Determine the [X, Y] coordinate at the center of the cell enclosing the given text.  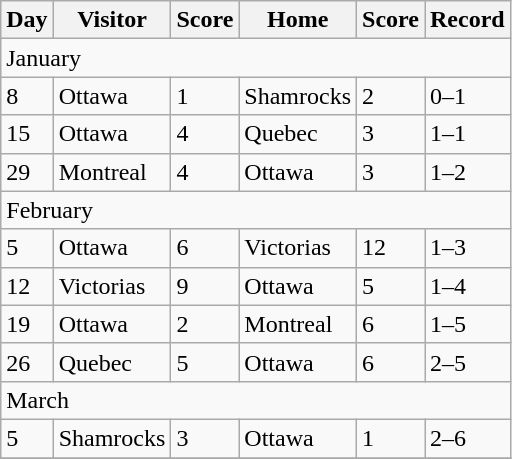
February [256, 210]
Home [298, 20]
1–5 [467, 324]
1–3 [467, 248]
26 [27, 362]
29 [27, 172]
Day [27, 20]
1–1 [467, 134]
19 [27, 324]
8 [27, 96]
15 [27, 134]
2–5 [467, 362]
Visitor [112, 20]
March [256, 400]
2–6 [467, 438]
Record [467, 20]
9 [205, 286]
1–2 [467, 172]
January [256, 58]
1–4 [467, 286]
0–1 [467, 96]
